From the cell containing the given text, extract its center point as (X, Y) coordinate. 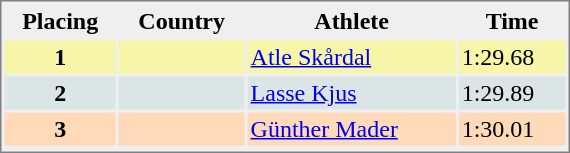
2 (60, 92)
Athlete (352, 20)
1:30.01 (512, 128)
1:29.68 (512, 56)
3 (60, 128)
1 (60, 56)
Atle Skårdal (352, 56)
Time (512, 20)
1:29.89 (512, 92)
Country (182, 20)
Lasse Kjus (352, 92)
Placing (60, 20)
Günther Mader (352, 128)
